From the cell containing the given text, extract its center point as [X, Y] coordinate. 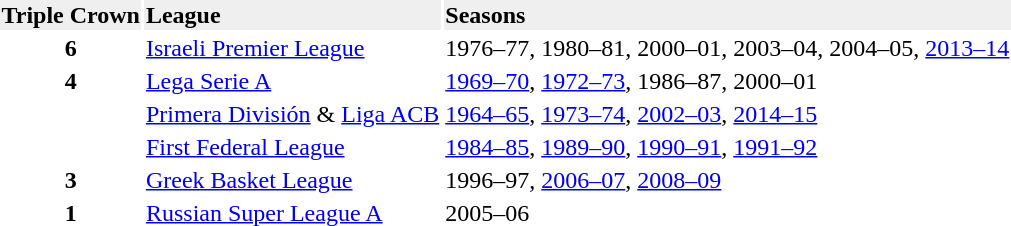
Israeli Premier League [292, 48]
1969–70, 1972–73, 1986–87, 2000–01 [728, 81]
League [292, 15]
1964–65, 1973–74, 2002–03, 2014–15 [728, 114]
Triple Crown [70, 15]
4 [70, 114]
Lega Serie A [292, 81]
1996–97, 2006–07, 2008–09 [728, 180]
1984–85, 1989–90, 1990–91, 1991–92 [728, 147]
6 [70, 48]
Greek Basket League [292, 180]
3 [70, 180]
1976–77, 1980–81, 2000–01, 2003–04, 2004–05, 2013–14 [728, 48]
Primera División & Liga ACB [292, 114]
First Federal League [292, 147]
Seasons [728, 15]
